Return the (X, Y) coordinate for the center point of the cell that contains the specified text.  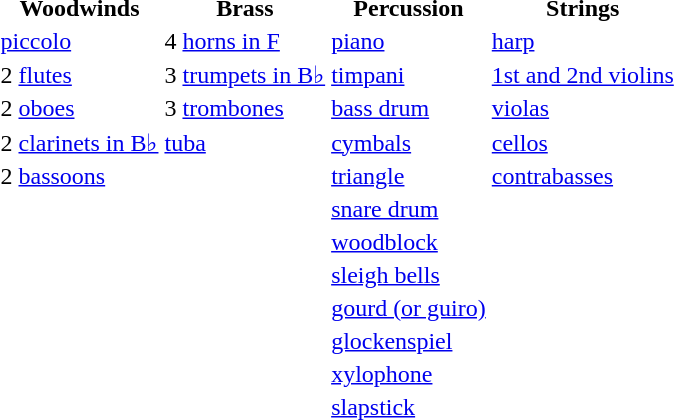
woodblock (409, 242)
tuba (245, 142)
gourd (or guiro) (409, 308)
snare drum (409, 209)
timpani (409, 75)
3 trombones (245, 109)
xylophone (409, 374)
3 trumpets in B♭ (245, 75)
sleigh bells (409, 275)
bass drum (409, 109)
cymbals (409, 142)
piano (409, 41)
triangle (409, 176)
4 horns in F (245, 41)
glockenspiel (409, 341)
